Capture the cell that displays the provided text and extract its [x, y] central coordinate. 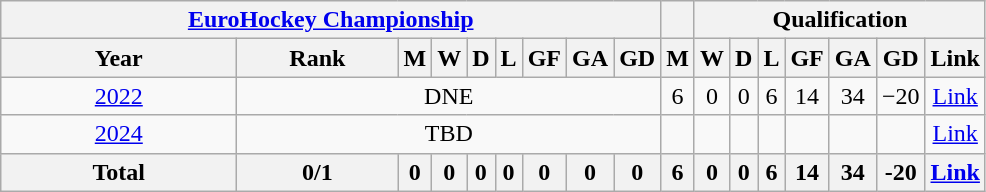
Qualification [840, 20]
EuroHockey Championship [331, 20]
−20 [900, 96]
0/1 [318, 172]
Total [119, 172]
2022 [119, 96]
2024 [119, 134]
TBD [449, 134]
Rank [318, 58]
DNE [449, 96]
Year [119, 58]
-20 [900, 172]
